Scan for the cell matching the given text and deliver its [X, Y] coordinate at center. 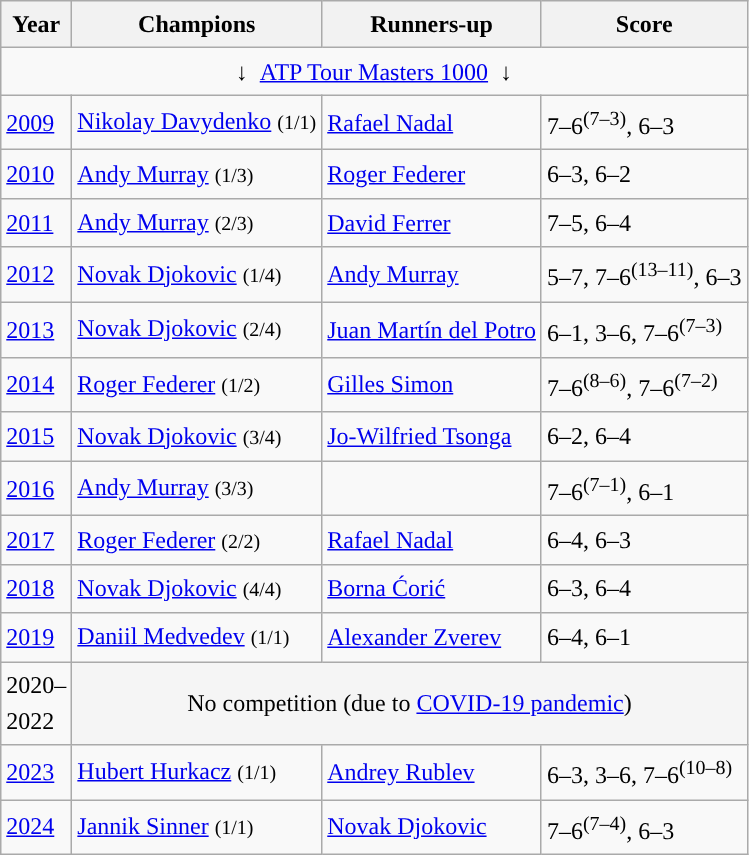
6–2, 6–4 [644, 436]
2019 [36, 638]
6–3, 6–2 [644, 174]
Daniil Medvedev (1/1) [197, 638]
Roger Federer (1/2) [197, 384]
Novak Djokovic [432, 828]
7–6(7–3), 6–3 [644, 122]
6–3, 6–4 [644, 588]
6–1, 3–6, 7–6(7–3) [644, 330]
5–7, 7–6(13–11), 6–3 [644, 274]
Roger Federer [432, 174]
Champions [197, 24]
Gilles Simon [432, 384]
2016 [36, 488]
Novak Djokovic (2/4) [197, 330]
6–4, 6–1 [644, 638]
Andy Murray (2/3) [197, 222]
Novak Djokovic (1/4) [197, 274]
↓ ATP Tour Masters 1000 ↓ [374, 72]
2013 [36, 330]
Andy Murray (3/3) [197, 488]
2015 [36, 436]
Novak Djokovic (3/4) [197, 436]
Jannik Sinner (1/1) [197, 828]
David Ferrer [432, 222]
Roger Federer (2/2) [197, 540]
2017 [36, 540]
2020–2022 [36, 704]
Year [36, 24]
2011 [36, 222]
Runners-up [432, 24]
Score [644, 24]
7–6(7–1), 6–1 [644, 488]
Andy Murray [432, 274]
Novak Djokovic (4/4) [197, 588]
2014 [36, 384]
Hubert Hurkacz (1/1) [197, 772]
Alexander Zverev [432, 638]
Borna Ćorić [432, 588]
Juan Martín del Potro [432, 330]
2009 [36, 122]
6–3, 3–6, 7–6(10–8) [644, 772]
Nikolay Davydenko (1/1) [197, 122]
6–4, 6–3 [644, 540]
2024 [36, 828]
2010 [36, 174]
No competition (due to COVID-19 pandemic) [410, 704]
7–5, 6–4 [644, 222]
7–6(7–4), 6–3 [644, 828]
2018 [36, 588]
Jo-Wilfried Tsonga [432, 436]
Andy Murray (1/3) [197, 174]
7–6(8–6), 7–6(7–2) [644, 384]
2023 [36, 772]
2012 [36, 274]
Andrey Rublev [432, 772]
